From the cell containing the given text, extract its center point as (x, y) coordinate. 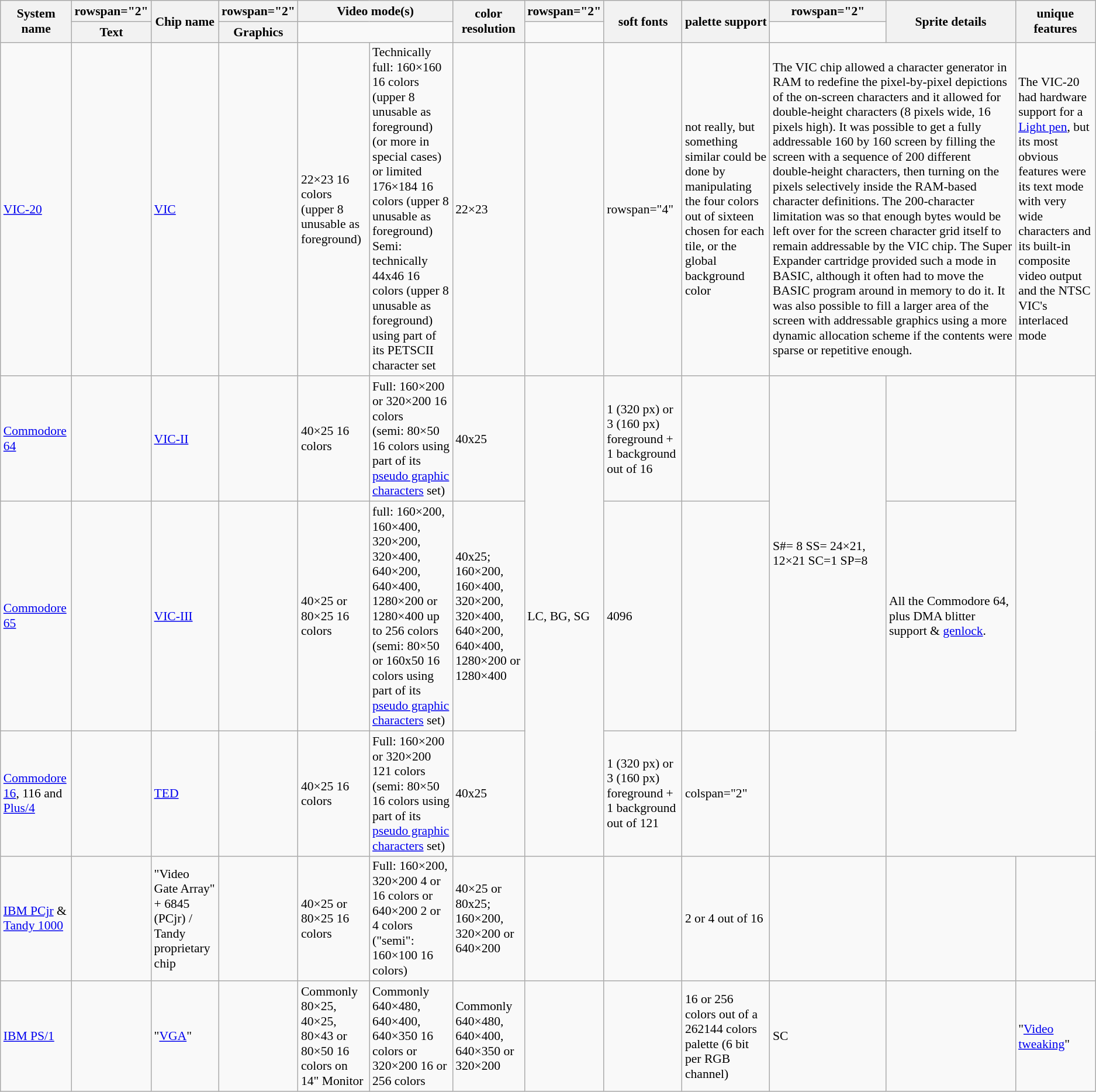
Commodore 16, 116 and Plus/4 (36, 793)
VIC-20 (36, 209)
40×25 or 80x25; 160×200, 320×200 or 640×200 (489, 918)
palette support (726, 21)
Video mode(s) (375, 11)
Sprite details (950, 21)
VIC (185, 209)
VIC-III (185, 616)
Commonly 640×480, 640×400, 640×350 16 colors or 320×200 16 or 256 colors (411, 1037)
"Video tweaking" (1056, 1037)
"Video Gate Array" + 6845 (PCjr) / Tandy proprietary chip (185, 918)
IBM PCjr & Tandy 1000 (36, 918)
4096 (643, 616)
1 (320 px) or 3 (160 px) foreground + 1 background out of 16 (643, 439)
All the Commodore 64, plus DMA blitter support & genlock. (950, 616)
Commonly640×480, 640×400, 640×350 or 320×200 (489, 1037)
LC, BG, SG (564, 616)
rowspan="4" (643, 209)
IBM PS/1 (36, 1037)
colspan="2" (726, 793)
16 or 256 colors out of a 262144 colors palette (6 bit per RGB channel) (726, 1037)
Full: 160×200 or 320×200 16 colors(semi: 80×50 16 colors using part of its pseudo graphic characters set) (411, 439)
2 or 4 out of 16 (726, 918)
22×23 (489, 209)
Full: 160×200, 320×200 4 or 16 colors or 640×200 2 or 4 colors("semi": 160×100 16 colors) (411, 918)
Commonly80×25, 40×25, 80×43 or 80×50 16 colors on 14" Monitor (334, 1037)
Graphics (258, 32)
1 (320 px) or 3 (160 px) foreground + 1 background out of 121 (643, 793)
40x25; 160×200, 160×400, 320×200, 320×400, 640×200, 640×400, 1280×200 or 1280×400 (489, 616)
System name (36, 21)
unique features (1056, 21)
Chip name (185, 21)
S#= 8 SS= 24×21, 12×21 SC=1 SP=8 (828, 554)
Commodore 64 (36, 439)
22×23 16 colors (upper 8 unusable as foreground) (334, 209)
"VGA" (185, 1037)
VIC-II (185, 439)
not really, but something similar could be done by manipulating the four colors out of sixteen chosen for each tile, or the global background color (726, 209)
Text (112, 32)
Commodore 65 (36, 616)
color resolution (489, 21)
SC (828, 1037)
TED (185, 793)
soft fonts (643, 21)
Full: 160×200 or 320×200 121 colors(semi: 80×50 16 colors using part of its pseudo graphic characters set) (411, 793)
